Identify which cell holds the provided text, then report its (X, Y) central coordinate. 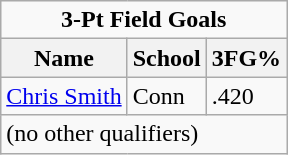
.420 (246, 96)
School (166, 58)
3-Pt Field Goals (144, 20)
Name (64, 58)
(no other qualifiers) (144, 134)
3FG% (246, 58)
Conn (166, 96)
Chris Smith (64, 96)
